Extract the (X, Y) coordinate from the center of the cell holding the provided text.  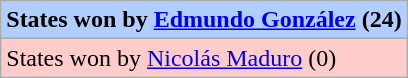
States won by Nicolás Maduro (0) (204, 58)
States won by Edmundo González (24) (204, 20)
